Return the [X, Y] coordinate for the center point of the cell that contains the specified text.  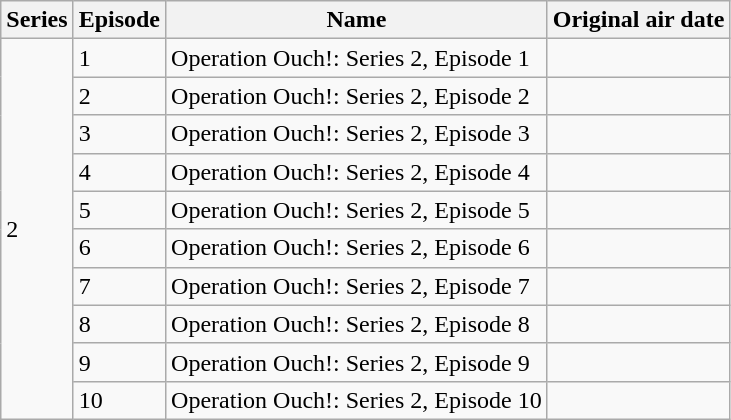
Operation Ouch!: Series 2, Episode 7 [357, 286]
Operation Ouch!: Series 2, Episode 2 [357, 96]
Operation Ouch!: Series 2, Episode 6 [357, 248]
1 [119, 58]
9 [119, 362]
Operation Ouch!: Series 2, Episode 9 [357, 362]
Operation Ouch!: Series 2, Episode 5 [357, 210]
Episode [119, 20]
Operation Ouch!: Series 2, Episode 4 [357, 172]
Name [357, 20]
Original air date [638, 20]
6 [119, 248]
10 [119, 400]
3 [119, 134]
Operation Ouch!: Series 2, Episode 1 [357, 58]
4 [119, 172]
Operation Ouch!: Series 2, Episode 8 [357, 324]
5 [119, 210]
Series [37, 20]
7 [119, 286]
Operation Ouch!: Series 2, Episode 10 [357, 400]
Operation Ouch!: Series 2, Episode 3 [357, 134]
8 [119, 324]
